Capture the cell that displays the provided text and extract its (x, y) central coordinate. 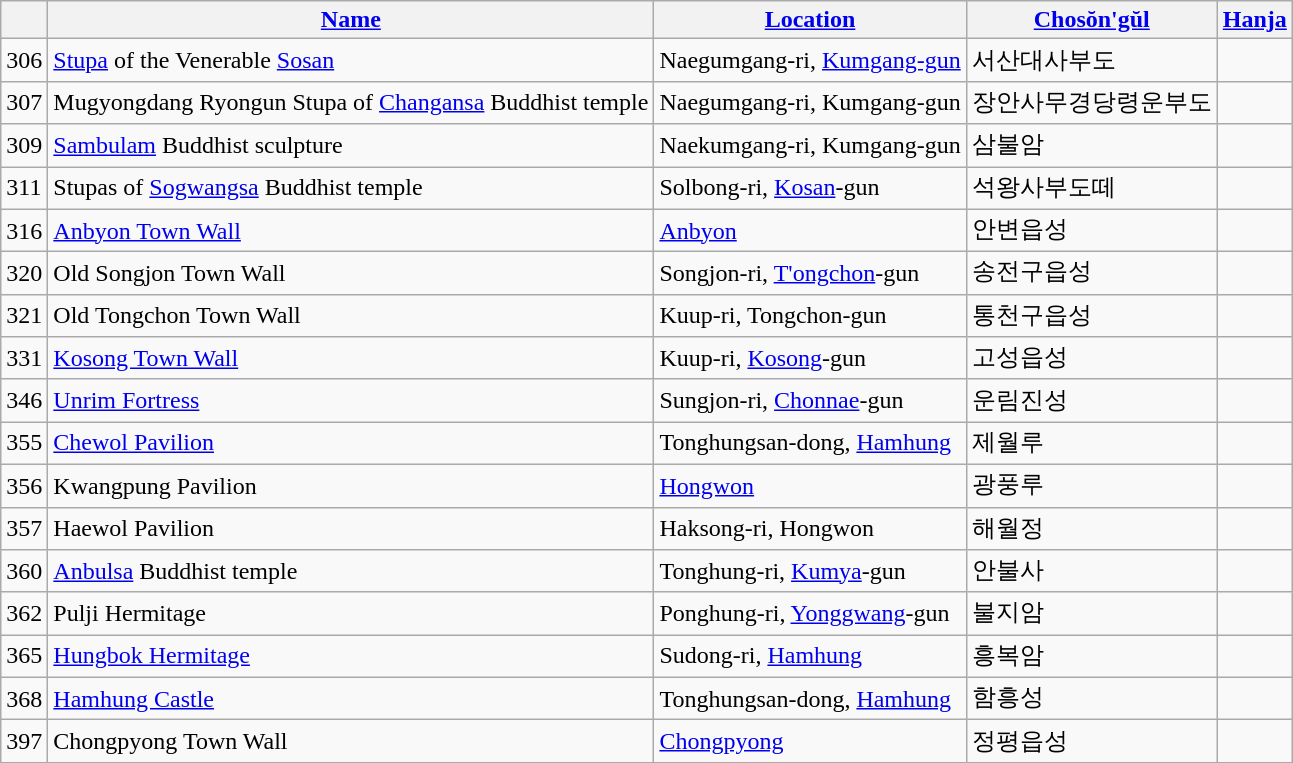
Solbong-ri, Kosan-gun (810, 188)
Tonghung-ri, Kumya-gun (810, 572)
Pulji Hermitage (351, 614)
Songjon-ri, T'ongchon-gun (810, 274)
서산대사부도 (1092, 60)
Haewol Pavilion (351, 528)
Anbyon (810, 230)
Hanja (1254, 20)
Mugyongdang Ryongun Stupa of Changansa Buddhist temple (351, 102)
Chewol Pavilion (351, 444)
356 (24, 486)
360 (24, 572)
362 (24, 614)
Stupas of Sogwangsa Buddhist temple (351, 188)
제월루 (1092, 444)
Sungjon-ri, Chonnae-gun (810, 400)
Chongpyong (810, 742)
Stupa of the Venerable Sosan (351, 60)
송전구읍성 (1092, 274)
309 (24, 146)
Sambulam Buddhist sculpture (351, 146)
흥복암 (1092, 656)
함흥성 (1092, 698)
311 (24, 188)
장안사무경당령운부도 (1092, 102)
삼불암 (1092, 146)
355 (24, 444)
357 (24, 528)
불지암 (1092, 614)
368 (24, 698)
해월정 (1092, 528)
Haksong-ri, Hongwon (810, 528)
Chongpyong Town Wall (351, 742)
316 (24, 230)
안변읍성 (1092, 230)
Sudong-ri, Hamhung (810, 656)
Naekumgang-ri, Kumgang-gun (810, 146)
397 (24, 742)
Name (351, 20)
321 (24, 316)
정평읍성 (1092, 742)
안불사 (1092, 572)
Old Songjon Town Wall (351, 274)
306 (24, 60)
Kwangpung Pavilion (351, 486)
Chosŏn'gŭl (1092, 20)
Kosong Town Wall (351, 358)
320 (24, 274)
Unrim Fortress (351, 400)
307 (24, 102)
Kuup-ri, Tongchon-gun (810, 316)
Anbyon Town Wall (351, 230)
광풍루 (1092, 486)
Hamhung Castle (351, 698)
365 (24, 656)
331 (24, 358)
346 (24, 400)
Ponghung-ri, Yonggwang-gun (810, 614)
석왕사부도떼 (1092, 188)
Old Tongchon Town Wall (351, 316)
Hungbok Hermitage (351, 656)
Location (810, 20)
운림진성 (1092, 400)
통천구읍성 (1092, 316)
Kuup-ri, Kosong-gun (810, 358)
고성읍성 (1092, 358)
Hongwon (810, 486)
Anbulsa Buddhist temple (351, 572)
